Extract the [x, y] coordinate from the center of the cell holding the provided text.  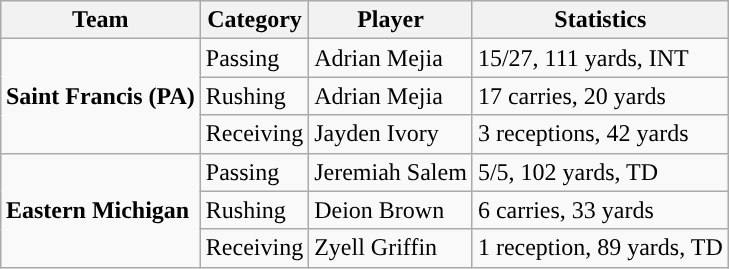
Team [100, 20]
Jeremiah Salem [391, 172]
Jayden Ivory [391, 134]
17 carries, 20 yards [600, 96]
Statistics [600, 20]
6 carries, 33 yards [600, 210]
Eastern Michigan [100, 210]
Player [391, 20]
1 reception, 89 yards, TD [600, 248]
Category [254, 20]
Zyell Griffin [391, 248]
Saint Francis (PA) [100, 96]
3 receptions, 42 yards [600, 134]
5/5, 102 yards, TD [600, 172]
15/27, 111 yards, INT [600, 58]
Deion Brown [391, 210]
